Extract the (X, Y) coordinate from the center of the cell holding the provided text.  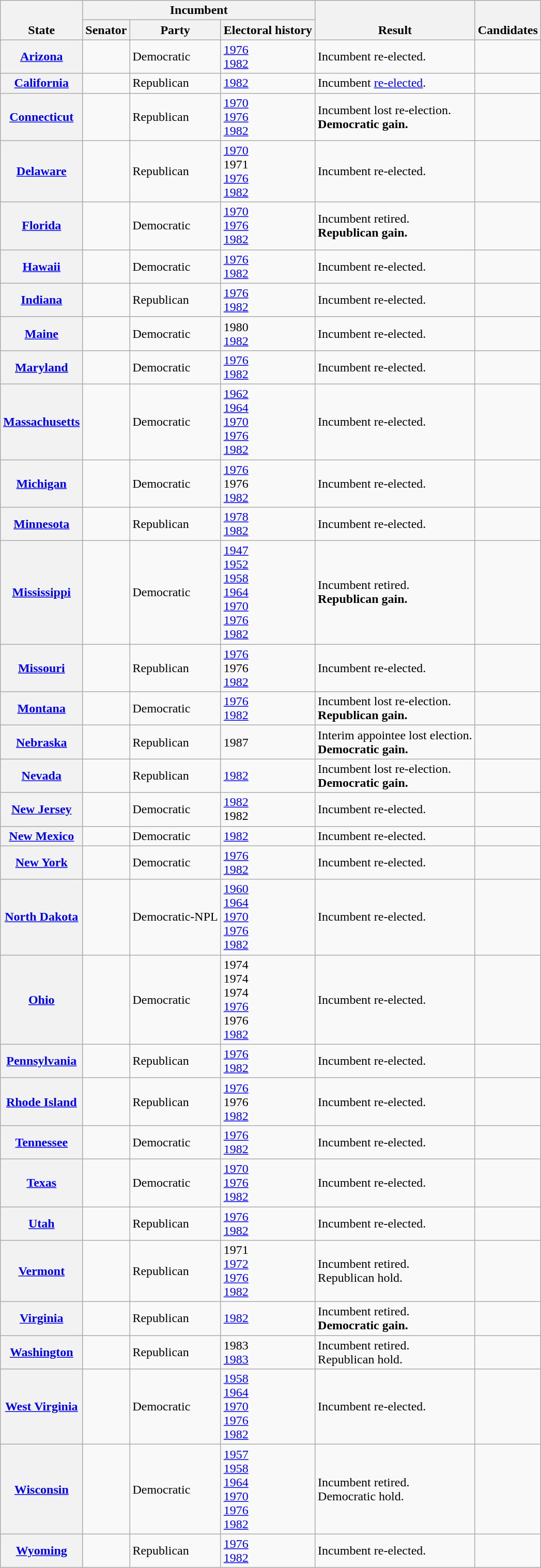
Connecticut (41, 117)
1947 195219581964197019761982 (268, 593)
Washington (41, 1353)
Candidates (507, 20)
Michigan (41, 484)
Massachusetts (41, 422)
Wyoming (41, 1551)
Indiana (41, 300)
1960 1964197019761982 (268, 917)
Hawaii (41, 267)
Incumbent lost re-election.Republican gain. (395, 709)
Democratic-NPL (175, 917)
1987 (268, 742)
Incumbent retired.Democratic hold. (395, 1489)
1980 1982 (268, 334)
Party (175, 30)
Ohio (41, 999)
1983 1983 (268, 1353)
New Jersey (41, 809)
Arizona (41, 57)
19821982 (268, 809)
Incumbent (199, 10)
1974 1974 1974 19761976 1982 (268, 999)
Maryland (41, 367)
Vermont (41, 1271)
Pennsylvania (41, 1061)
Minnesota (41, 524)
Wisconsin (41, 1489)
Nebraska (41, 742)
Maine (41, 334)
Montana (41, 709)
Utah (41, 1223)
1978 1982 (268, 524)
19701971 19761982 (268, 172)
Mississippi (41, 593)
19581964197019761982 (268, 1407)
Delaware (41, 172)
Tennessee (41, 1142)
State (41, 20)
Florida (41, 226)
Electoral history (268, 30)
Result (395, 20)
West Virginia (41, 1407)
Virginia (41, 1318)
Missouri (41, 668)
Interim appointee lost election.Democratic gain. (395, 742)
Senator (106, 30)
1962 1964197019761982 (268, 422)
Nevada (41, 776)
New Mexico (41, 836)
1957 19581964197019761982 (268, 1489)
Incumbent retired.Democratic gain. (395, 1318)
California (41, 83)
North Dakota (41, 917)
New York (41, 863)
Rhode Island (41, 1101)
Texas (41, 1183)
1971 1972 19761982 (268, 1271)
